Determine the (X, Y) coordinate at the center of the cell enclosing the given text.  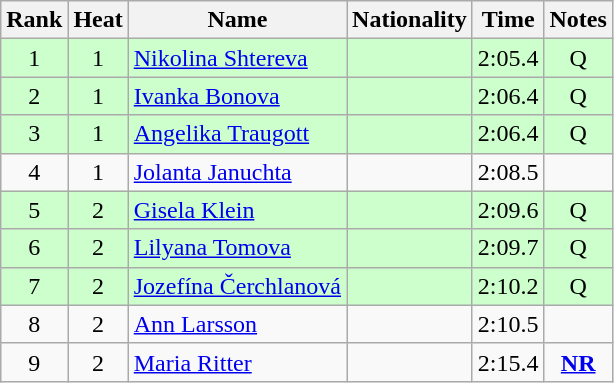
Ivanka Bonova (237, 96)
Rank (34, 20)
2:10.2 (508, 286)
2:10.5 (508, 324)
Nikolina Shtereva (237, 58)
Maria Ritter (237, 362)
Name (237, 20)
NR (578, 362)
Jozefína Čerchlanová (237, 286)
Time (508, 20)
2:15.4 (508, 362)
2:09.6 (508, 210)
8 (34, 324)
Nationality (410, 20)
Lilyana Tomova (237, 248)
Ann Larsson (237, 324)
Notes (578, 20)
2:08.5 (508, 172)
3 (34, 134)
2:05.4 (508, 58)
4 (34, 172)
2:09.7 (508, 248)
Gisela Klein (237, 210)
9 (34, 362)
5 (34, 210)
Jolanta Januchta (237, 172)
7 (34, 286)
Angelika Traugott (237, 134)
Heat (98, 20)
6 (34, 248)
